Find where the given text appears and provide that cell's center as [X, Y] coordinate. 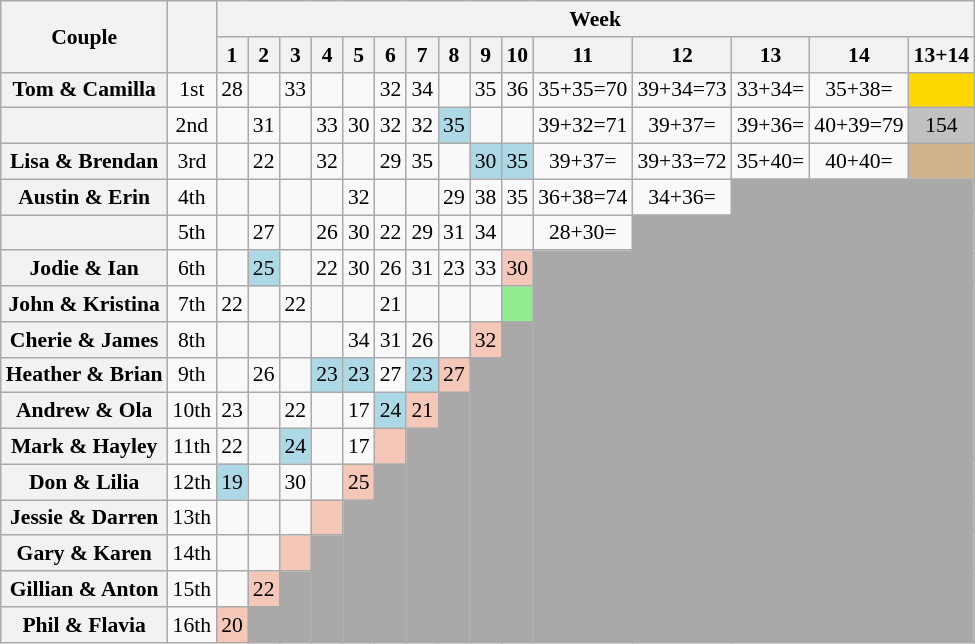
36 [517, 90]
9 [486, 55]
28+30= [582, 233]
38 [486, 197]
39+33=72 [682, 162]
6 [391, 55]
Andrew & Ola [84, 411]
12th [192, 482]
10th [192, 411]
Gary & Karen [84, 554]
11th [192, 447]
35+40= [771, 162]
39+34=73 [682, 90]
13 [771, 55]
34+36= [682, 197]
14 [858, 55]
1st [192, 90]
9th [192, 375]
5 [359, 55]
Cherie & James [84, 340]
Jessie & Darren [84, 518]
Gillian & Anton [84, 589]
6th [192, 269]
10 [517, 55]
13th [192, 518]
John & Kristina [84, 304]
40+39=79 [858, 126]
16th [192, 625]
2 [264, 55]
8 [454, 55]
154 [942, 126]
39+32=71 [582, 126]
40+40= [858, 162]
35+38= [858, 90]
Week [595, 19]
8th [192, 340]
Lisa & Brendan [84, 162]
39+36= [771, 126]
33+34= [771, 90]
14th [192, 554]
36+38=74 [582, 197]
Couple [84, 36]
2nd [192, 126]
11 [582, 55]
19 [232, 482]
Tom & Camilla [84, 90]
20 [232, 625]
Mark & Hayley [84, 447]
3rd [192, 162]
7 [422, 55]
4 [327, 55]
4th [192, 197]
7th [192, 304]
5th [192, 233]
35+35=70 [582, 90]
13+14 [942, 55]
Jodie & Ian [84, 269]
12 [682, 55]
Don & Lilia [84, 482]
3 [295, 55]
Heather & Brian [84, 375]
Austin & Erin [84, 197]
28 [232, 90]
1 [232, 55]
Phil & Flavia [84, 625]
15th [192, 589]
